Return (x, y) of the center of cell containing provided text 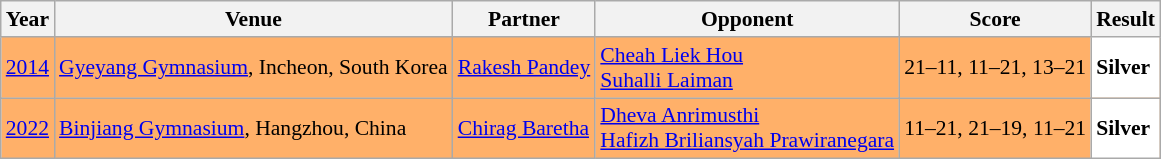
Venue (254, 19)
11–21, 21–19, 11–21 (995, 128)
21–11, 11–21, 13–21 (995, 68)
Rakesh Pandey (524, 68)
Result (1126, 19)
2022 (28, 128)
Chirag Baretha (524, 128)
2014 (28, 68)
Year (28, 19)
Partner (524, 19)
Binjiang Gymnasium, Hangzhou, China (254, 128)
Opponent (747, 19)
Score (995, 19)
Gyeyang Gymnasium, Incheon, South Korea (254, 68)
Cheah Liek Hou Suhalli Laiman (747, 68)
Dheva Anrimusthi Hafizh Briliansyah Prawiranegara (747, 128)
